Detect which cell encompasses the target text, then output its [X, Y] center coordinate. 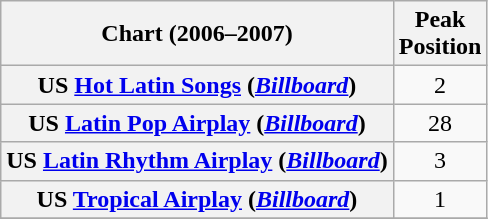
Peak Position [440, 34]
US Hot Latin Songs (Billboard) [197, 85]
1 [440, 199]
3 [440, 161]
US Tropical Airplay (Billboard) [197, 199]
US Latin Pop Airplay (Billboard) [197, 123]
28 [440, 123]
2 [440, 85]
US Latin Rhythm Airplay (Billboard) [197, 161]
Chart (2006–2007) [197, 34]
